Identify which cell holds the provided text, then report its (x, y) central coordinate. 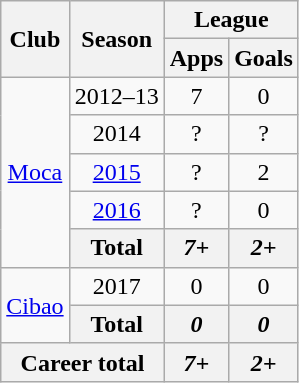
2 (264, 172)
League (231, 20)
Season (116, 39)
Goals (264, 58)
2016 (116, 210)
Apps (196, 58)
2014 (116, 134)
Cibao (35, 305)
Moca (35, 172)
Career total (82, 362)
2015 (116, 172)
7 (196, 96)
2017 (116, 286)
2012–13 (116, 96)
Club (35, 39)
